Scan for the cell matching the given text and deliver its (x, y) coordinate at center. 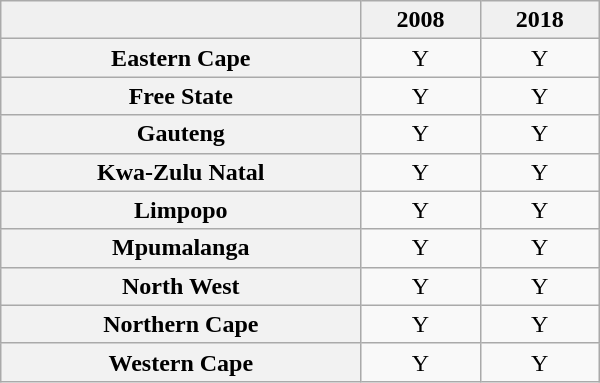
Northern Cape (181, 324)
2018 (540, 20)
Eastern Cape (181, 58)
Limpopo (181, 210)
North West (181, 286)
2008 (420, 20)
Mpumalanga (181, 248)
Free State (181, 96)
Western Cape (181, 362)
Kwa-Zulu Natal (181, 172)
Gauteng (181, 134)
